Identify which cell holds the provided text, then report its [x, y] central coordinate. 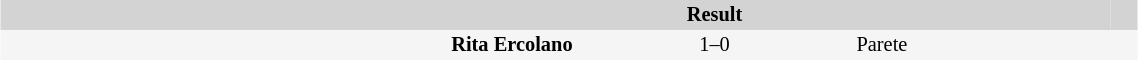
1–0 [715, 45]
Parete [982, 45]
Result [715, 15]
Rita Ercolano [288, 45]
